Return the [X, Y] coordinate for the center point of the cell that contains the specified text.  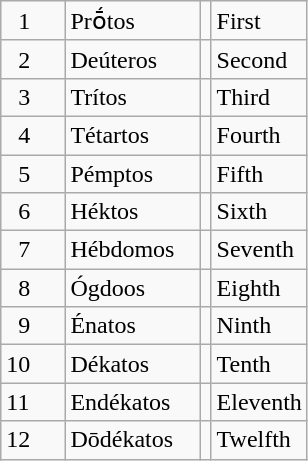
Eleventh [259, 402]
Fourth [259, 135]
Énatos [132, 326]
4 [33, 135]
9 [33, 326]
Seventh [259, 250]
Pémptos [132, 173]
8 [33, 288]
Eighth [259, 288]
3 [33, 97]
2 [33, 59]
Tétartos [132, 135]
12 [33, 440]
Dōdékatos [132, 440]
6 [33, 212]
Ninth [259, 326]
Sixth [259, 212]
7 [33, 250]
10 [33, 364]
11 [33, 402]
Dékatos [132, 364]
Prṓtos [132, 21]
Endékatos [132, 402]
Second [259, 59]
Third [259, 97]
Héktos [132, 212]
Fifth [259, 173]
Ógdoos [132, 288]
Tenth [259, 364]
Twelfth [259, 440]
1 [33, 21]
First [259, 21]
Deúteros [132, 59]
5 [33, 173]
Hébdomos [132, 250]
Trítos [132, 97]
